Find where the given text appears and provide that cell's center as [X, Y] coordinate. 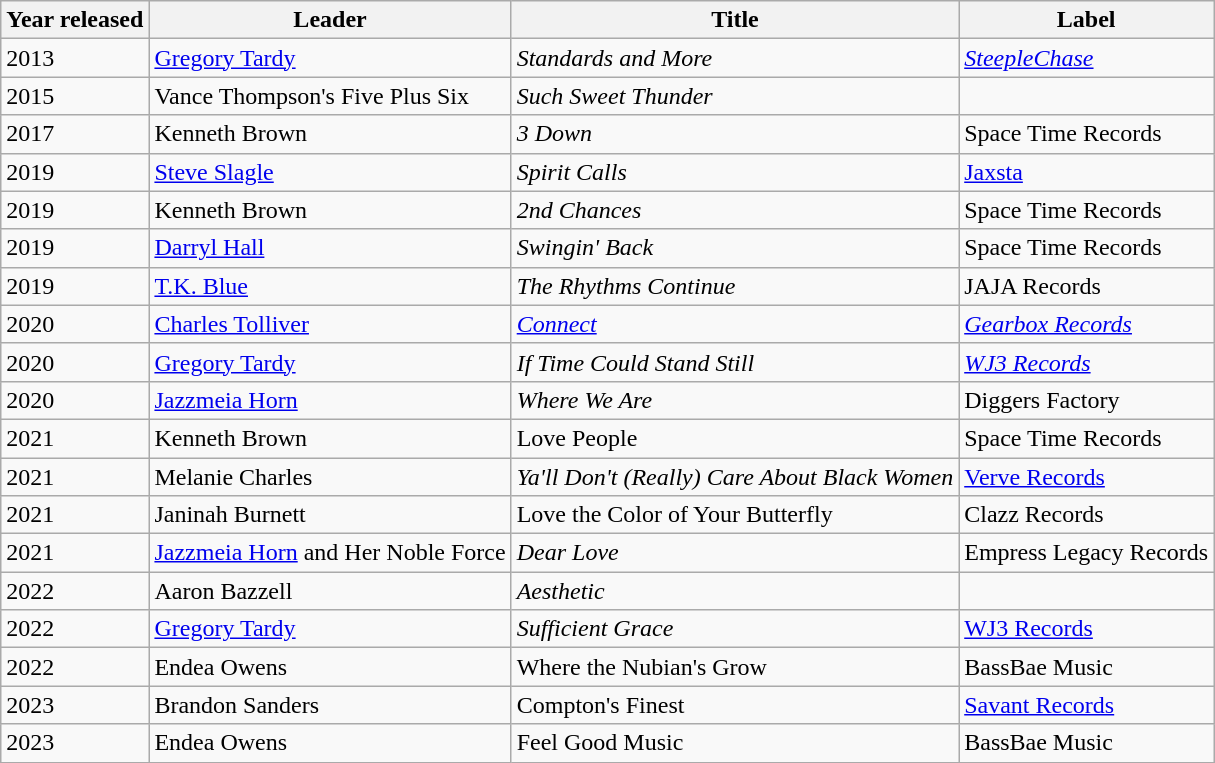
Aesthetic [735, 591]
Love the Color of Your Butterfly [735, 515]
Janinah Burnett [330, 515]
Clazz Records [1086, 515]
2nd Chances [735, 210]
Love People [735, 438]
Standards and More [735, 58]
SteepleChase [1086, 58]
Diggers Factory [1086, 400]
2013 [75, 58]
Vance Thompson's Five Plus Six [330, 96]
Label [1086, 20]
Swingin' Back [735, 248]
Steve Slagle [330, 172]
Aaron Bazzell [330, 591]
Dear Love [735, 553]
Year released [75, 20]
If Time Could Stand Still [735, 362]
Compton's Finest [735, 705]
Feel Good Music [735, 743]
Jaxsta [1086, 172]
Melanie Charles [330, 477]
Charles Tolliver [330, 324]
Jazzmeia Horn [330, 400]
2017 [75, 134]
Where the Nubian's Grow [735, 667]
Jazzmeia Horn and Her Noble Force [330, 553]
Darryl Hall [330, 248]
Title [735, 20]
Connect [735, 324]
Sufficient Grace [735, 629]
Savant Records [1086, 705]
Verve Records [1086, 477]
T.K. Blue [330, 286]
The Rhythms Continue [735, 286]
JAJA Records [1086, 286]
Leader [330, 20]
Brandon Sanders [330, 705]
Ya'll Don't (Really) Care About Black Women [735, 477]
Where We Are [735, 400]
Empress Legacy Records [1086, 553]
2015 [75, 96]
3 Down [735, 134]
Such Sweet Thunder [735, 96]
Gearbox Records [1086, 324]
Spirit Calls [735, 172]
